From the cell containing the given text, extract its center point as [x, y] coordinate. 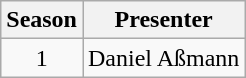
Presenter [163, 20]
Daniel Aßmann [163, 58]
Season [42, 20]
1 [42, 58]
